Identify which cell holds the provided text, then report its (X, Y) central coordinate. 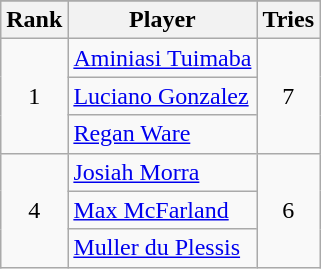
1 (34, 96)
Max McFarland (162, 210)
Tries (288, 20)
Aminiasi Tuimaba (162, 58)
6 (288, 210)
4 (34, 210)
Luciano Gonzalez (162, 96)
Muller du Plessis (162, 248)
7 (288, 96)
Rank (34, 20)
Player (162, 20)
Josiah Morra (162, 172)
Regan Ware (162, 134)
